Extract the (X, Y) coordinate from the center of the cell holding the provided text.  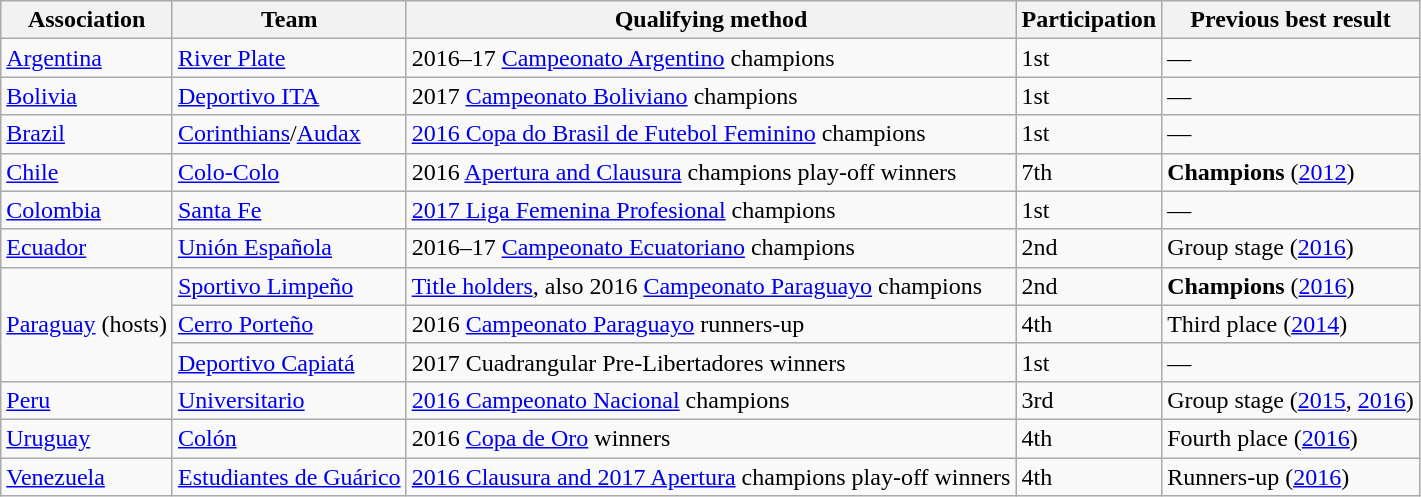
Unión Española (289, 248)
Venezuela (87, 477)
Runners-up (2016) (1291, 477)
2017 Campeonato Boliviano champions (711, 96)
Estudiantes de Guárico (289, 477)
Cerro Porteño (289, 324)
2016 Copa de Oro winners (711, 438)
Peru (87, 400)
Sportivo Limpeño (289, 286)
Champions (2016) (1291, 286)
Ecuador (87, 248)
Association (87, 20)
Universitario (289, 400)
Colombia (87, 210)
Deportivo ITA (289, 96)
Fourth place (2016) (1291, 438)
2016–17 Campeonato Ecuatoriano champions (711, 248)
Corinthians/Audax (289, 134)
Colo-Colo (289, 172)
Uruguay (87, 438)
2016 Campeonato Nacional champions (711, 400)
Colón (289, 438)
River Plate (289, 58)
Group stage (2016) (1291, 248)
3rd (1089, 400)
Previous best result (1291, 20)
Third place (2014) (1291, 324)
7th (1089, 172)
Brazil (87, 134)
2016 Campeonato Paraguayo runners-up (711, 324)
Argentina (87, 58)
Team (289, 20)
Title holders, also 2016 Campeonato Paraguayo champions (711, 286)
2017 Cuadrangular Pre-Libertadores winners (711, 362)
2016 Copa do Brasil de Futebol Feminino champions (711, 134)
Deportivo Capiatá (289, 362)
Group stage (2015, 2016) (1291, 400)
2016 Clausura and 2017 Apertura champions play-off winners (711, 477)
Participation (1089, 20)
2016 Apertura and Clausura champions play-off winners (711, 172)
2017 Liga Femenina Profesional champions (711, 210)
Santa Fe (289, 210)
Paraguay (hosts) (87, 324)
2016–17 Campeonato Argentino champions (711, 58)
Chile (87, 172)
Qualifying method (711, 20)
Champions (2012) (1291, 172)
Bolivia (87, 96)
